Find where the given text appears and provide that cell's center as [X, Y] coordinate. 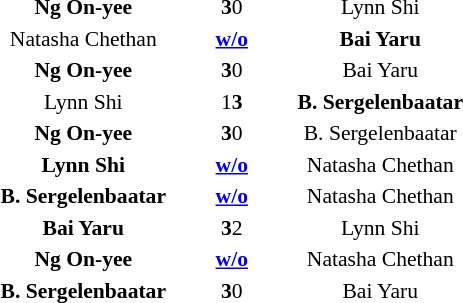
13 [232, 102]
32 [232, 228]
‍w/o [232, 38]
